For the text-containing cell, return its midpoint in [x, y] coordinate format. 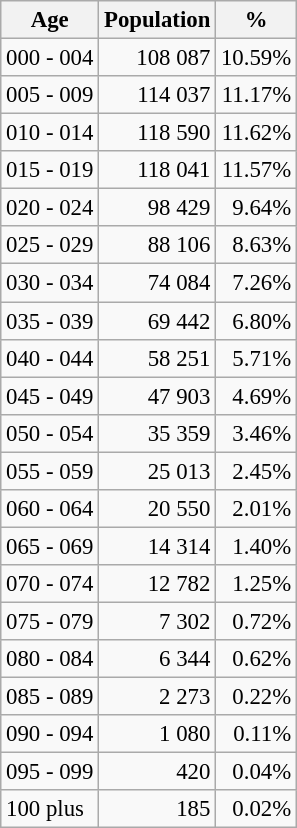
080 - 084 [50, 659]
0.11% [256, 734]
045 - 049 [50, 396]
0.22% [256, 697]
0.72% [256, 621]
015 - 019 [50, 170]
0.04% [256, 772]
1 080 [158, 734]
47 903 [158, 396]
0.62% [256, 659]
11.57% [256, 170]
100 plus [50, 809]
8.63% [256, 245]
420 [158, 772]
74 084 [158, 283]
7.26% [256, 283]
108 087 [158, 58]
11.62% [256, 133]
12 782 [158, 584]
10.59% [256, 58]
050 - 054 [50, 433]
095 - 099 [50, 772]
185 [158, 809]
005 - 009 [50, 95]
065 - 069 [50, 546]
4.69% [256, 396]
010 - 014 [50, 133]
14 314 [158, 546]
Age [50, 20]
3.46% [256, 433]
1.25% [256, 584]
Population [158, 20]
020 - 024 [50, 208]
% [256, 20]
5.71% [256, 358]
2 273 [158, 697]
20 550 [158, 509]
98 429 [158, 208]
025 - 029 [50, 245]
070 - 074 [50, 584]
118 590 [158, 133]
9.64% [256, 208]
2.45% [256, 471]
25 013 [158, 471]
055 - 059 [50, 471]
0.02% [256, 809]
030 - 034 [50, 283]
6.80% [256, 321]
58 251 [158, 358]
035 - 039 [50, 321]
118 041 [158, 170]
075 - 079 [50, 621]
6 344 [158, 659]
88 106 [158, 245]
085 - 089 [50, 697]
000 - 004 [50, 58]
7 302 [158, 621]
114 037 [158, 95]
1.40% [256, 546]
040 - 044 [50, 358]
2.01% [256, 509]
35 359 [158, 433]
090 - 094 [50, 734]
060 - 064 [50, 509]
69 442 [158, 321]
11.17% [256, 95]
